Find where the given text appears and provide that cell's center as (x, y) coordinate. 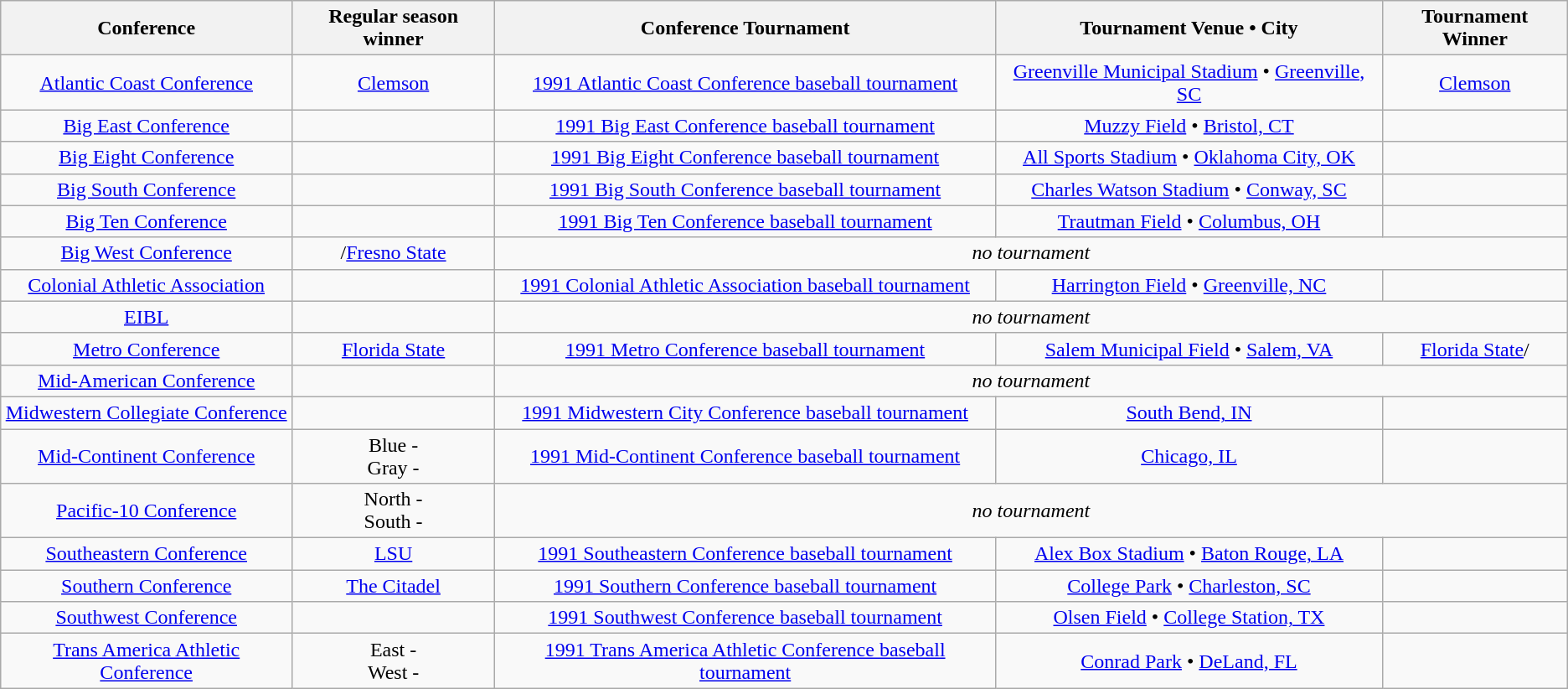
EIBL (147, 317)
Alex Box Stadium • Baton Rouge, LA (1189, 554)
Salem Municipal Field • Salem, VA (1189, 349)
All Sports Stadium • Oklahoma City, OK (1189, 158)
1991 Atlantic Coast Conference baseball tournament (745, 82)
Trans America Athletic Conference (147, 661)
1991 Metro Conference baseball tournament (745, 349)
Southwest Conference (147, 618)
Conrad Park • DeLand, FL (1189, 661)
Chicago, IL (1189, 456)
1991 Big East Conference baseball tournament (745, 126)
Florida State (394, 349)
Charles Watson Stadium • Conway, SC (1189, 189)
Colonial Athletic Association (147, 285)
1991 Southern Conference baseball tournament (745, 586)
Big South Conference (147, 189)
Greenville Municipal Stadium • Greenville, SC (1189, 82)
1991 Big Ten Conference baseball tournament (745, 221)
Mid-American Conference (147, 381)
Florida State/ (1474, 349)
Metro Conference (147, 349)
East - West - (394, 661)
1991 Big Eight Conference baseball tournament (745, 158)
Muzzy Field • Bristol, CT (1189, 126)
Pacific-10 Conference (147, 511)
Southeastern Conference (147, 554)
Trautman Field • Columbus, OH (1189, 221)
Atlantic Coast Conference (147, 82)
Regular season winner (394, 28)
1991 Southeastern Conference baseball tournament (745, 554)
Mid-Continent Conference (147, 456)
Southern Conference (147, 586)
College Park • Charleston, SC (1189, 586)
Conference Tournament (745, 28)
The Citadel (394, 586)
LSU (394, 554)
1991 Southwest Conference baseball tournament (745, 618)
Blue - Gray - (394, 456)
Midwestern Collegiate Conference (147, 412)
1991 Big South Conference baseball tournament (745, 189)
Big Eight Conference (147, 158)
Olsen Field • College Station, TX (1189, 618)
Big West Conference (147, 253)
Big Ten Conference (147, 221)
/Fresno State (394, 253)
Harrington Field • Greenville, NC (1189, 285)
1991 Midwestern City Conference baseball tournament (745, 412)
1991 Trans America Athletic Conference baseball tournament (745, 661)
Big East Conference (147, 126)
1991 Colonial Athletic Association baseball tournament (745, 285)
1991 Mid-Continent Conference baseball tournament (745, 456)
Tournament Venue • City (1189, 28)
Conference (147, 28)
North - South - (394, 511)
South Bend, IN (1189, 412)
Tournament Winner (1474, 28)
